Pinpoint the cell where the given text exists, returning its (x, y) midpoint coordinate. 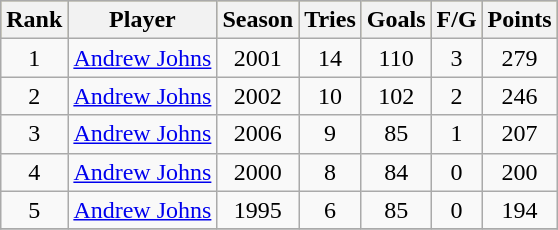
207 (520, 134)
F/G (456, 20)
200 (520, 172)
14 (330, 58)
Player (142, 20)
Rank (34, 20)
279 (520, 58)
8 (330, 172)
110 (396, 58)
6 (330, 210)
1995 (258, 210)
102 (396, 96)
2006 (258, 134)
2000 (258, 172)
2002 (258, 96)
2001 (258, 58)
Points (520, 20)
Goals (396, 20)
Tries (330, 20)
4 (34, 172)
246 (520, 96)
84 (396, 172)
9 (330, 134)
10 (330, 96)
5 (34, 210)
Season (258, 20)
194 (520, 210)
